Identify which cell holds the provided text, then report its [X, Y] central coordinate. 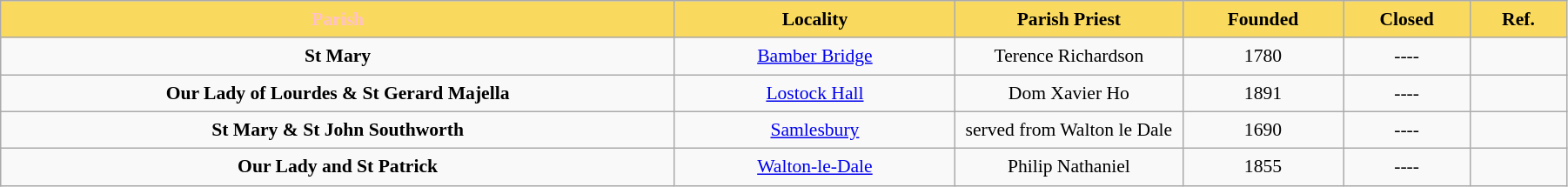
Dom Xavier Ho [1069, 94]
served from Walton le Dale [1069, 130]
1855 [1263, 167]
Locality [814, 19]
St Mary [338, 57]
Our Lady of Lourdes & St Gerard Majella [338, 94]
Founded [1263, 19]
Lostock Hall [814, 94]
1891 [1263, 94]
Bamber Bridge [814, 57]
Our Lady and St Patrick [338, 167]
1690 [1263, 130]
St Mary & St John Southworth [338, 130]
Closed [1407, 19]
Ref. [1518, 19]
Parish Priest [1069, 19]
Samlesbury [814, 130]
1780 [1263, 57]
Philip Nathaniel [1069, 167]
Parish [338, 19]
Terence Richardson [1069, 57]
Walton-le-Dale [814, 167]
